Scan for the cell matching the given text and deliver its [X, Y] coordinate at center. 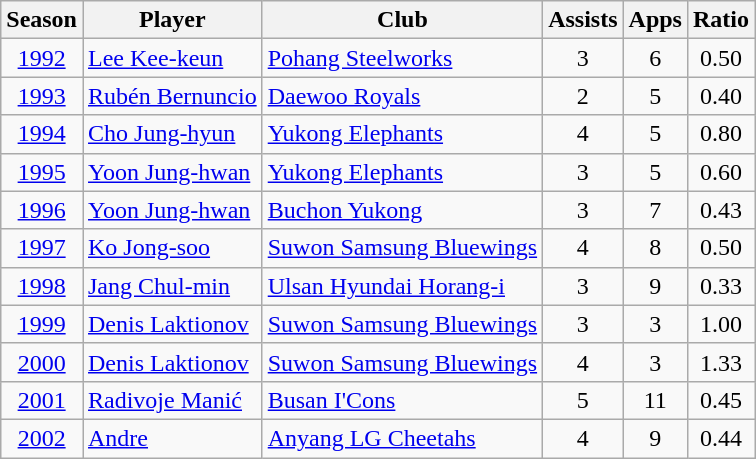
1995 [42, 172]
Pohang Steelworks [402, 58]
1.00 [720, 324]
11 [655, 400]
Club [402, 20]
6 [655, 58]
0.40 [720, 96]
2000 [42, 362]
1993 [42, 96]
0.80 [720, 134]
8 [655, 248]
Anyang LG Cheetahs [402, 438]
Buchon Yukong [402, 210]
Cho Jung-hyun [172, 134]
1992 [42, 58]
0.33 [720, 286]
2002 [42, 438]
Busan I'Cons [402, 400]
1999 [42, 324]
7 [655, 210]
0.44 [720, 438]
Apps [655, 20]
1997 [42, 248]
Assists [583, 20]
1996 [42, 210]
0.43 [720, 210]
Ulsan Hyundai Horang-i [402, 286]
Rubén Bernuncio [172, 96]
Ratio [720, 20]
0.45 [720, 400]
2001 [42, 400]
Andre [172, 438]
Radivoje Manić [172, 400]
Ko Jong-soo [172, 248]
1994 [42, 134]
0.60 [720, 172]
1.33 [720, 362]
Season [42, 20]
Jang Chul-min [172, 286]
2 [583, 96]
Daewoo Royals [402, 96]
1998 [42, 286]
Lee Kee-keun [172, 58]
Player [172, 20]
